Provide the [x, y] coordinate of the cell's center where the given text is located.  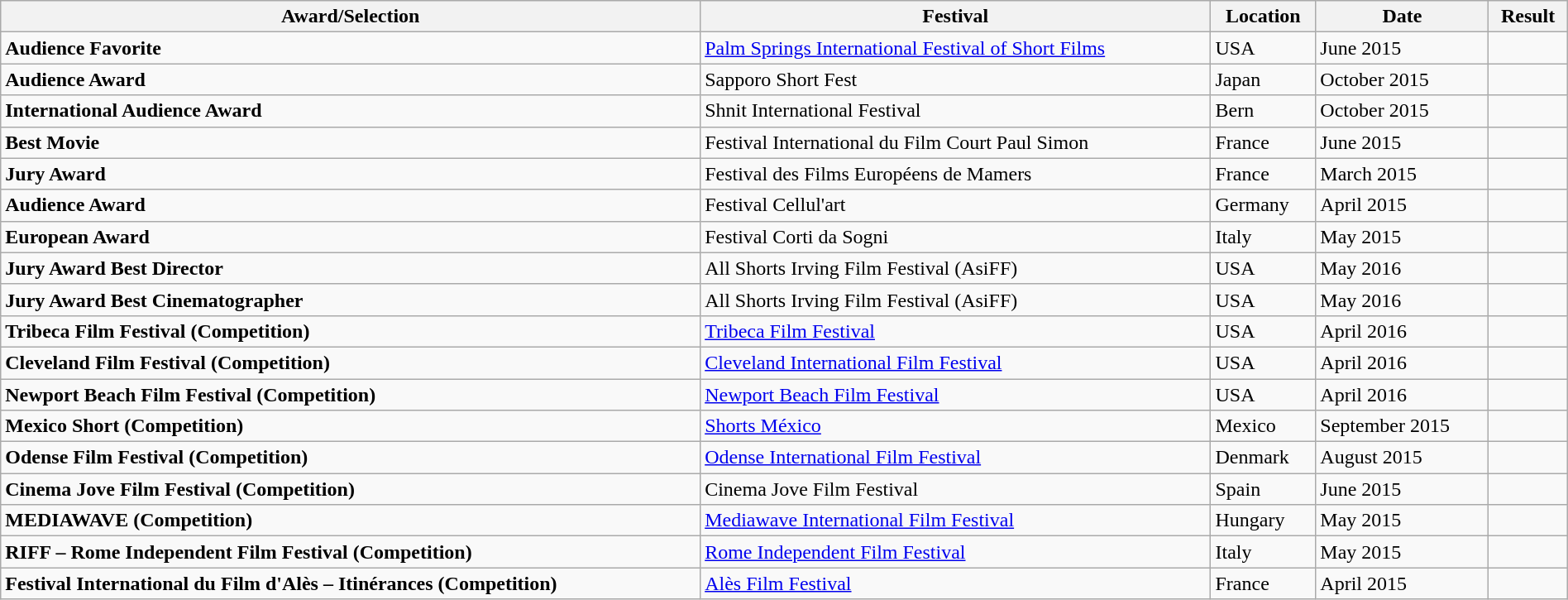
Newport Beach Film Festival (Competition) [351, 395]
Festival [956, 17]
Spain [1264, 489]
Alès Film Festival [956, 583]
Hungary [1264, 521]
Rome Independent Film Festival [956, 552]
Result [1528, 17]
MEDIAWAVE (Competition) [351, 521]
Bern [1264, 111]
Best Movie [351, 142]
Palm Springs International Festival of Short Films [956, 48]
Award/Selection [351, 17]
Location [1264, 17]
Cinema Jove Film Festival (Competition) [351, 489]
Festival des Films Européens de Mamers [956, 174]
Jury Award Best Director [351, 268]
Mediawave International Film Festival [956, 521]
Cinema Jove Film Festival [956, 489]
Jury Award [351, 174]
Odense Film Festival (Competition) [351, 458]
Germany [1264, 205]
Festival Corti da Sogni [956, 237]
Shorts México [956, 426]
September 2015 [1403, 426]
Tribeca Film Festival [956, 331]
Newport Beach Film Festival [956, 395]
Audience Favorite [351, 48]
Festival Cellul'art [956, 205]
Tribeca Film Festival (Competition) [351, 331]
Cleveland International Film Festival [956, 362]
Shnit International Festival [956, 111]
Festival International du Film Court Paul Simon [956, 142]
Jury Award Best Cinematographer [351, 300]
August 2015 [1403, 458]
Date [1403, 17]
Cleveland Film Festival (Competition) [351, 362]
Mexico Short (Competition) [351, 426]
Sapporo Short Fest [956, 79]
Festival International du Film d'Alès – Itinérances (Competition) [351, 583]
March 2015 [1403, 174]
Mexico [1264, 426]
Odense International Film Festival [956, 458]
Japan [1264, 79]
European Award [351, 237]
International Audience Award [351, 111]
RIFF – Rome Independent Film Festival (Competition) [351, 552]
Denmark [1264, 458]
